For the text-containing cell, return its midpoint in (X, Y) coordinate format. 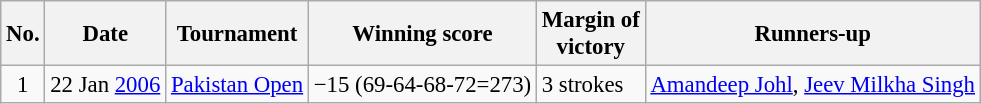
No. (23, 34)
Winning score (422, 34)
Runners-up (812, 34)
Tournament (238, 34)
1 (23, 85)
Margin ofvictory (590, 34)
Date (106, 34)
Amandeep Johl, Jeev Milkha Singh (812, 85)
Pakistan Open (238, 85)
3 strokes (590, 85)
−15 (69-64-68-72=273) (422, 85)
22 Jan 2006 (106, 85)
